Pinpoint the cell where the given text exists, returning its (x, y) midpoint coordinate. 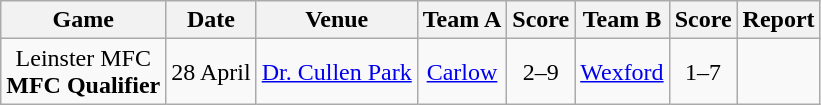
Game (84, 20)
Carlow (462, 72)
Dr. Cullen Park (336, 72)
1–7 (703, 72)
Team A (462, 20)
Date (211, 20)
2–9 (541, 72)
Leinster MFCMFC Qualifier (84, 72)
Wexford (622, 72)
Report (778, 20)
Venue (336, 20)
Team B (622, 20)
28 April (211, 72)
